Locate the cell with the specified text and output its [X, Y] center coordinate. 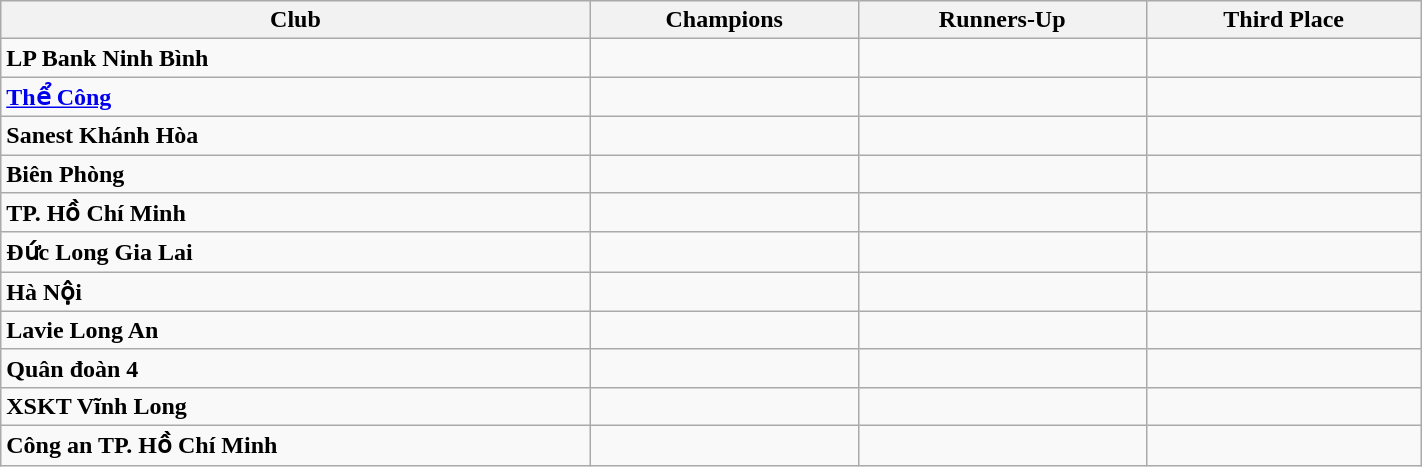
Hà Nội [296, 292]
Runners-Up [1002, 20]
XSKT Vĩnh Long [296, 406]
Third Place [1284, 20]
LP Bank Ninh Bình [296, 58]
Quân đoàn 4 [296, 368]
Sanest Khánh Hòa [296, 135]
Lavie Long An [296, 330]
Đức Long Gia Lai [296, 252]
Biên Phòng [296, 173]
Công an TP. Hồ Chí Minh [296, 445]
Club [296, 20]
TP. Hồ Chí Minh [296, 213]
Thể Công [296, 97]
Champions [724, 20]
